Search for the cell housing the specified text and yield its [X, Y] center coordinate. 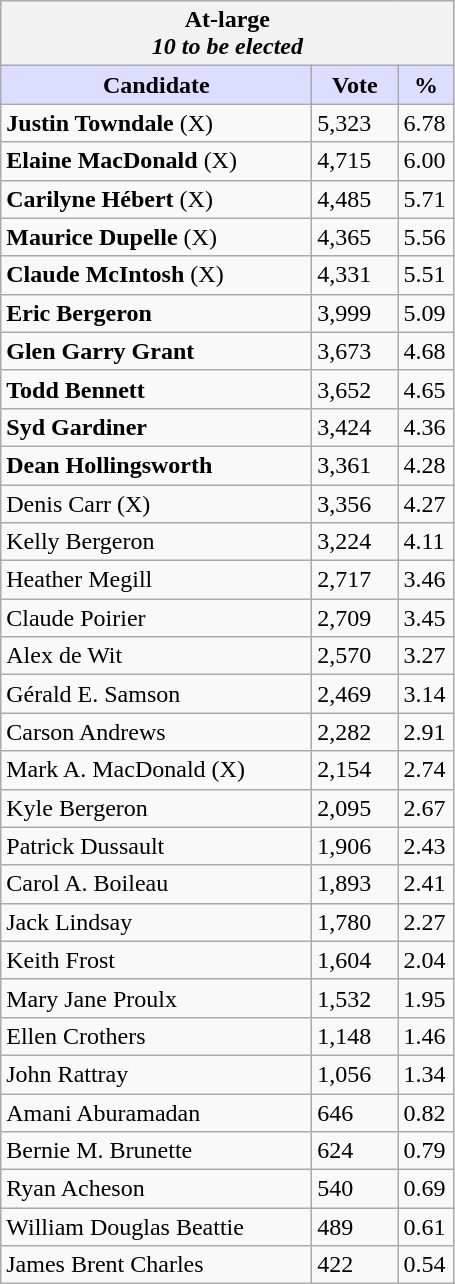
2,570 [355, 656]
Justin Towndale (X) [156, 123]
1.46 [426, 1036]
Denis Carr (X) [156, 503]
1,780 [355, 922]
Claude McIntosh (X) [156, 275]
Keith Frost [156, 960]
2.27 [426, 922]
2,709 [355, 618]
2.04 [426, 960]
1.34 [426, 1074]
Syd Gardiner [156, 427]
Todd Bennett [156, 389]
2,469 [355, 694]
422 [355, 1265]
0.61 [426, 1227]
3,224 [355, 542]
1,532 [355, 998]
William Douglas Beattie [156, 1227]
3,999 [355, 313]
Claude Poirier [156, 618]
2.91 [426, 732]
Alex de Wit [156, 656]
Carson Andrews [156, 732]
Vote [355, 85]
Dean Hollingsworth [156, 465]
2,717 [355, 580]
3,424 [355, 427]
3.45 [426, 618]
2,154 [355, 770]
% [426, 85]
4,715 [355, 161]
1,893 [355, 884]
Gérald E. Samson [156, 694]
3,361 [355, 465]
4.27 [426, 503]
Mark A. MacDonald (X) [156, 770]
646 [355, 1113]
2.67 [426, 808]
Kelly Bergeron [156, 542]
0.82 [426, 1113]
3,356 [355, 503]
Amani Aburamadan [156, 1113]
John Rattray [156, 1074]
1,906 [355, 846]
3.14 [426, 694]
3.27 [426, 656]
2,095 [355, 808]
4.68 [426, 351]
Maurice Dupelle (X) [156, 237]
Elaine MacDonald (X) [156, 161]
5,323 [355, 123]
Ellen Crothers [156, 1036]
Patrick Dussault [156, 846]
5.51 [426, 275]
2.74 [426, 770]
James Brent Charles [156, 1265]
4.36 [426, 427]
489 [355, 1227]
4,365 [355, 237]
5.71 [426, 199]
3.46 [426, 580]
2.43 [426, 846]
1,604 [355, 960]
5.09 [426, 313]
At-large 10 to be elected [228, 34]
Glen Garry Grant [156, 351]
1,148 [355, 1036]
Jack Lindsay [156, 922]
1.95 [426, 998]
Eric Bergeron [156, 313]
Bernie M. Brunette [156, 1151]
1,056 [355, 1074]
Mary Jane Proulx [156, 998]
4,485 [355, 199]
3,673 [355, 351]
Kyle Bergeron [156, 808]
5.56 [426, 237]
Carol A. Boileau [156, 884]
0.79 [426, 1151]
Ryan Acheson [156, 1189]
Carilyne Hébert (X) [156, 199]
4,331 [355, 275]
4.65 [426, 389]
540 [355, 1189]
0.69 [426, 1189]
4.11 [426, 542]
624 [355, 1151]
3,652 [355, 389]
6.00 [426, 161]
4.28 [426, 465]
0.54 [426, 1265]
2.41 [426, 884]
6.78 [426, 123]
2,282 [355, 732]
Heather Megill [156, 580]
Candidate [156, 85]
